Extract the [x, y] coordinate from the center of the cell holding the provided text.  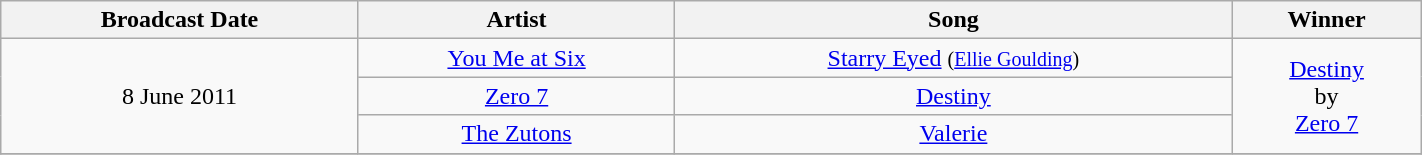
Winner [1326, 20]
Zero 7 [516, 96]
Starry Eyed (Ellie Goulding) [954, 58]
You Me at Six [516, 58]
8 June 2011 [180, 96]
Destiny [954, 96]
The Zutons [516, 134]
DestinybyZero 7 [1326, 96]
Song [954, 20]
Valerie [954, 134]
Broadcast Date [180, 20]
Artist [516, 20]
